For the text-containing cell, return its midpoint in (x, y) coordinate format. 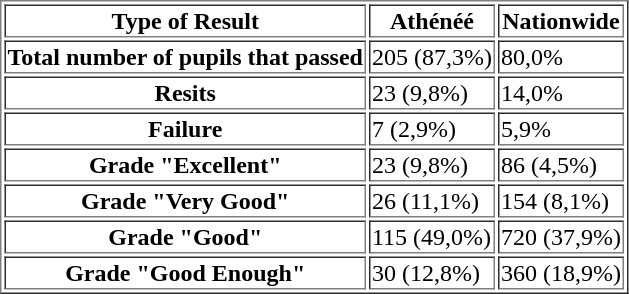
154 (8,1%) (561, 200)
80,0% (561, 56)
720 (37,9%) (561, 236)
Grade "Excellent" (184, 164)
Failure (184, 128)
205 (87,3%) (432, 56)
360 (18,9%) (561, 272)
115 (49,0%) (432, 236)
7 (2,9%) (432, 128)
Grade "Good Enough" (184, 272)
5,9% (561, 128)
Total number of pupils that passed (184, 56)
Type of Result (184, 20)
14,0% (561, 92)
Grade "Good" (184, 236)
86 (4,5%) (561, 164)
30 (12,8%) (432, 272)
Nationwide (561, 20)
Resits (184, 92)
Athénéé (432, 20)
26 (11,1%) (432, 200)
Grade "Very Good" (184, 200)
